Extract the (X, Y) coordinate from the center of the cell holding the provided text.  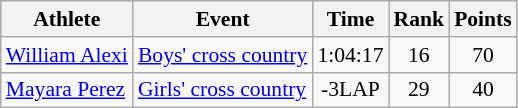
Rank (420, 19)
-3LAP (350, 90)
Girls' cross country (223, 90)
William Alexi (67, 55)
16 (420, 55)
70 (483, 55)
Event (223, 19)
29 (420, 90)
Athlete (67, 19)
1:04:17 (350, 55)
Mayara Perez (67, 90)
Points (483, 19)
Boys' cross country (223, 55)
40 (483, 90)
Time (350, 19)
